Detect which cell encompasses the target text, then output its (X, Y) center coordinate. 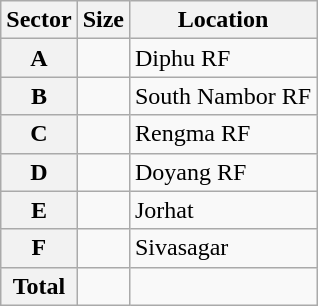
D (39, 172)
Size (103, 20)
A (39, 58)
South Nambor RF (222, 96)
Total (39, 286)
Rengma RF (222, 134)
B (39, 96)
Sector (39, 20)
Jorhat (222, 210)
Location (222, 20)
E (39, 210)
F (39, 248)
C (39, 134)
Diphu RF (222, 58)
Sivasagar (222, 248)
Doyang RF (222, 172)
